For the text-containing cell, return its midpoint in (x, y) coordinate format. 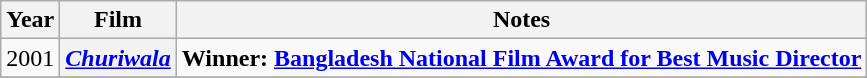
Notes (522, 20)
Winner: Bangladesh National Film Award for Best Music Director (522, 58)
Churiwala (118, 58)
2001 (30, 58)
Year (30, 20)
Film (118, 20)
